Locate the cell with the specified text and output its (X, Y) center coordinate. 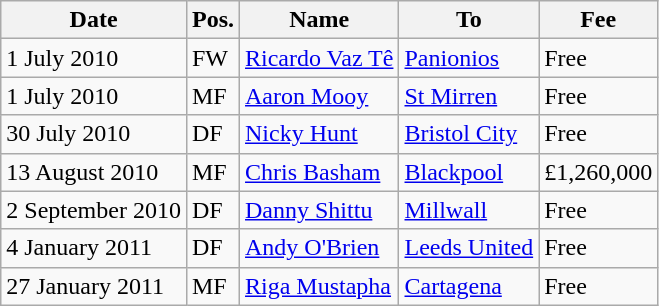
Blackpool (469, 172)
Riga Mustapha (320, 286)
Date (94, 20)
Nicky Hunt (320, 134)
4 January 2011 (94, 248)
Danny Shittu (320, 210)
Andy O'Brien (320, 248)
Fee (598, 20)
Panionios (469, 58)
Millwall (469, 210)
Cartagena (469, 286)
To (469, 20)
Leeds United (469, 248)
Pos. (212, 20)
13 August 2010 (94, 172)
Chris Basham (320, 172)
FW (212, 58)
30 July 2010 (94, 134)
£1,260,000 (598, 172)
27 January 2011 (94, 286)
2 September 2010 (94, 210)
Bristol City (469, 134)
St Mirren (469, 96)
Ricardo Vaz Tê (320, 58)
Aaron Mooy (320, 96)
Name (320, 20)
